Extract the [X, Y] coordinate from the center of the cell holding the provided text.  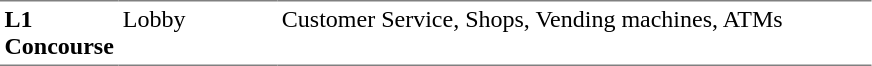
Lobby [198, 33]
L1Concourse [59, 33]
Customer Service, Shops, Vending machines, ATMs [574, 33]
